Output the (x, y) coordinate of the center of the cell containing the given text.  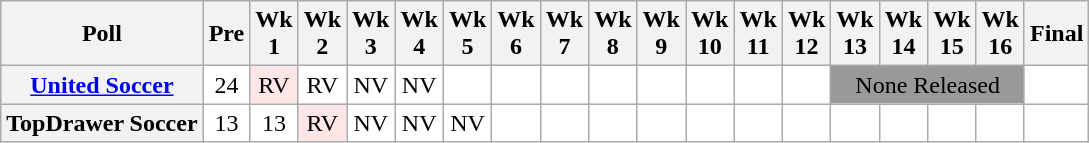
Wk6 (516, 34)
Wk14 (903, 34)
24 (226, 85)
Wk16 (1000, 34)
Wk4 (419, 34)
Final (1056, 34)
TopDrawer Soccer (102, 123)
Wk8 (613, 34)
Wk9 (661, 34)
Wk11 (758, 34)
Wk12 (806, 34)
Wk7 (564, 34)
Wk1 (274, 34)
None Released (928, 85)
Wk10 (710, 34)
United Soccer (102, 85)
Wk13 (855, 34)
Wk3 (371, 34)
Wk2 (322, 34)
Poll (102, 34)
Pre (226, 34)
Wk15 (952, 34)
Wk5 (467, 34)
